Determine the [X, Y] coordinate at the center of the cell enclosing the given text.  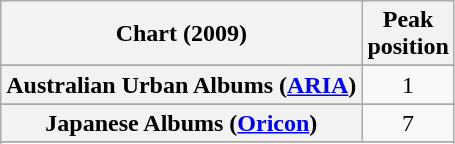
1 [408, 85]
Japanese Albums (Oricon) [182, 123]
7 [408, 123]
Australian Urban Albums (ARIA) [182, 85]
Chart (2009) [182, 34]
Peak position [408, 34]
